Scan for the cell matching the given text and deliver its [X, Y] coordinate at center. 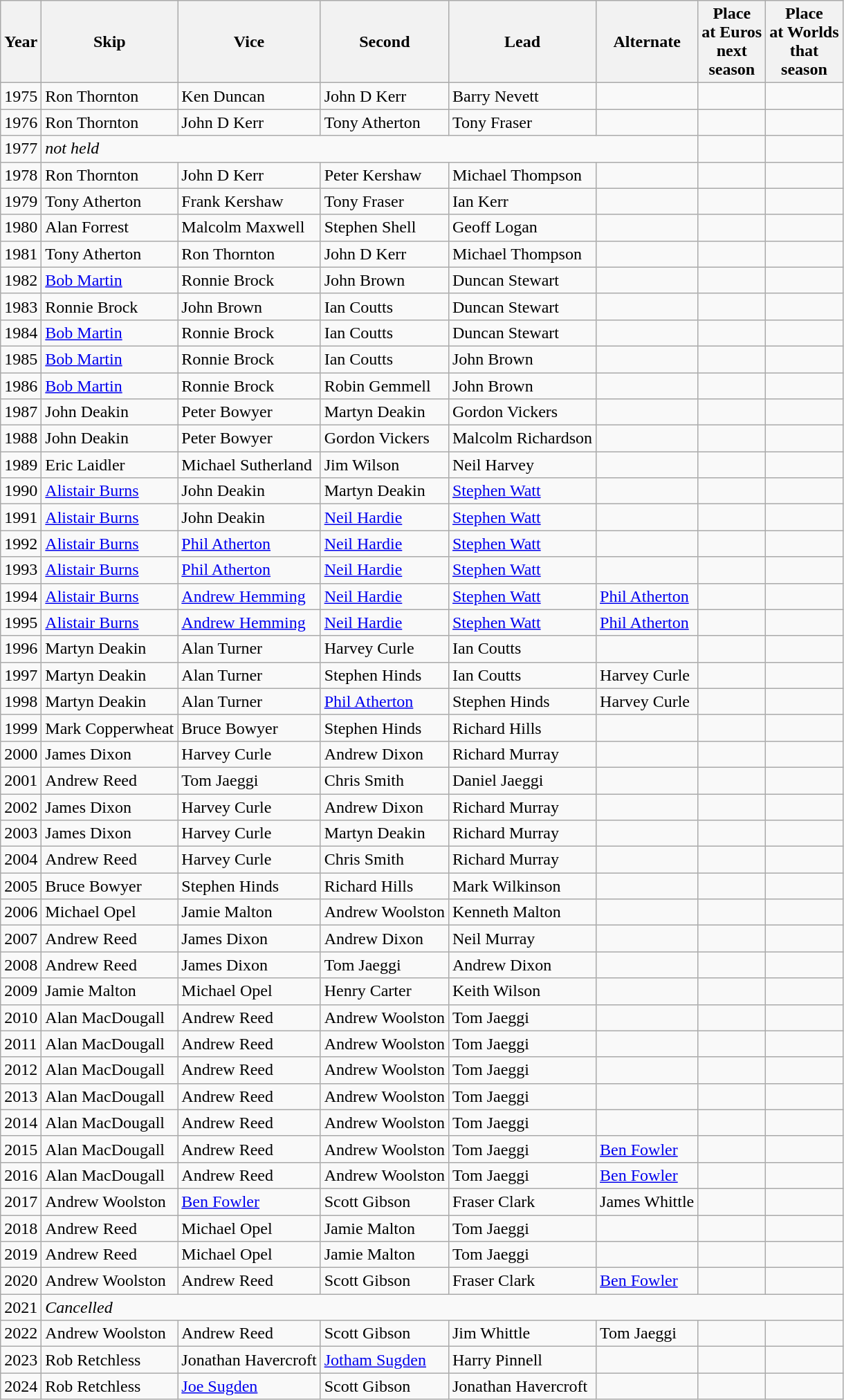
2020 [21, 1281]
1999 [21, 728]
Mark Wilkinson [522, 886]
2017 [21, 1201]
Malcolm Maxwell [249, 228]
Frank Kershaw [249, 201]
2004 [21, 860]
Neil Murray [522, 939]
Barry Nevett [522, 96]
Stephen Shell [385, 228]
1982 [21, 280]
Cancelled [442, 1307]
Second [385, 42]
2014 [21, 1123]
2011 [21, 1044]
1978 [21, 175]
1983 [21, 306]
2013 [21, 1096]
1986 [21, 385]
Jotham Sugden [385, 1360]
Placeat Eurosnextseason [732, 42]
Mark Copperwheat [109, 728]
2008 [21, 965]
2019 [21, 1255]
Vice [249, 42]
2000 [21, 754]
not held [369, 149]
1987 [21, 412]
Daniel Jaeggi [522, 780]
Ken Duncan [249, 96]
Placeat Worldsthatseason [804, 42]
Robin Gemmell [385, 385]
2022 [21, 1334]
2023 [21, 1360]
Year [21, 42]
Joe Sugden [249, 1386]
Neil Harvey [522, 465]
1980 [21, 228]
Michael Sutherland [249, 465]
Jim Whittle [522, 1334]
1998 [21, 701]
2021 [21, 1307]
1977 [21, 149]
Harry Pinnell [522, 1360]
Lead [522, 42]
2018 [21, 1228]
1976 [21, 122]
Eric Laidler [109, 465]
Jim Wilson [385, 465]
1989 [21, 465]
1992 [21, 544]
1994 [21, 596]
Henry Carter [385, 991]
1975 [21, 96]
2010 [21, 1017]
Malcolm Richardson [522, 439]
2007 [21, 939]
Peter Kershaw [385, 175]
Ian Kerr [522, 201]
Geoff Logan [522, 228]
2016 [21, 1175]
2002 [21, 807]
2005 [21, 886]
1995 [21, 623]
2024 [21, 1386]
Keith Wilson [522, 991]
1988 [21, 439]
2012 [21, 1070]
2009 [21, 991]
James Whittle [648, 1201]
1993 [21, 570]
1996 [21, 649]
1981 [21, 254]
1979 [21, 201]
1991 [21, 517]
1997 [21, 675]
2015 [21, 1149]
Alan Forrest [109, 228]
1990 [21, 491]
2001 [21, 780]
2006 [21, 912]
1984 [21, 333]
Skip [109, 42]
2003 [21, 833]
1985 [21, 359]
Alternate [648, 42]
Kenneth Malton [522, 912]
